Detect which cell encompasses the target text, then output its [X, Y] center coordinate. 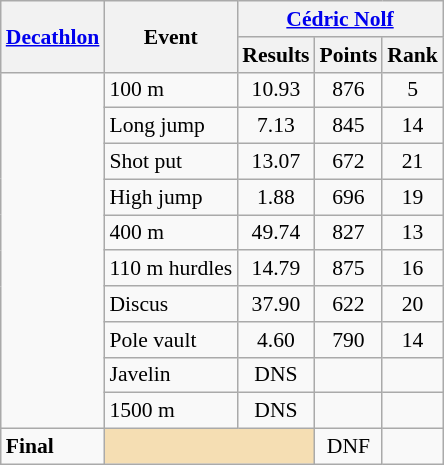
7.13 [276, 126]
845 [349, 126]
Final [53, 447]
Decathlon [53, 36]
DNF [349, 447]
110 m hurdles [170, 269]
49.74 [276, 233]
400 m [170, 233]
13 [412, 233]
20 [412, 304]
Points [349, 55]
19 [412, 197]
4.60 [276, 340]
Shot put [170, 162]
827 [349, 233]
876 [349, 90]
21 [412, 162]
13.07 [276, 162]
696 [349, 197]
16 [412, 269]
672 [349, 162]
622 [349, 304]
790 [349, 340]
14.79 [276, 269]
1.88 [276, 197]
37.90 [276, 304]
Results [276, 55]
Long jump [170, 126]
5 [412, 90]
High jump [170, 197]
100 m [170, 90]
Javelin [170, 375]
Event [170, 36]
Rank [412, 55]
Cédric Nolf [340, 19]
1500 m [170, 411]
10.93 [276, 90]
Discus [170, 304]
875 [349, 269]
Pole vault [170, 340]
